Locate the cell with the specified text and output its (X, Y) center coordinate. 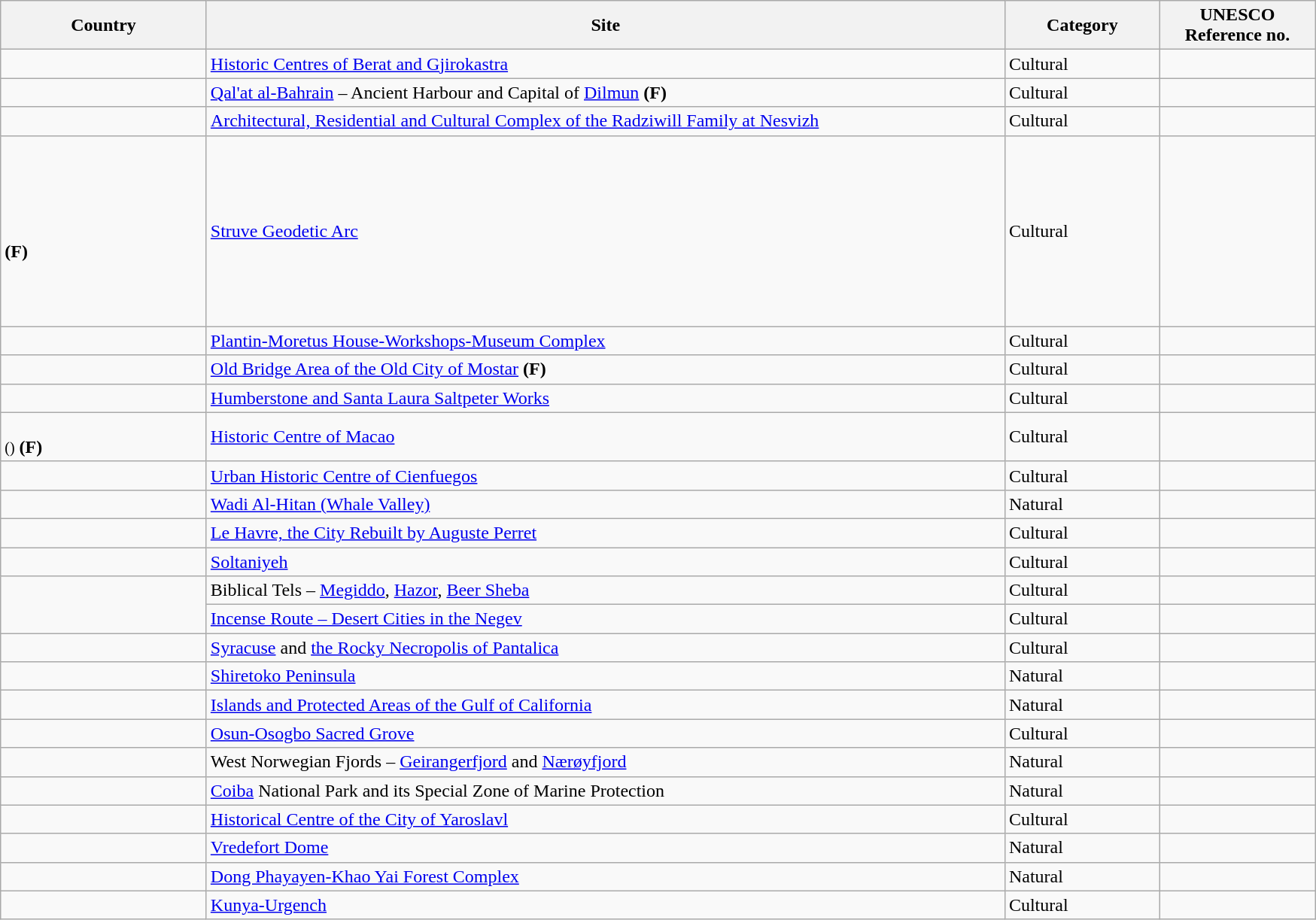
Category (1082, 26)
Humberstone and Santa Laura Saltpeter Works (605, 398)
West Norwegian Fjords – Geirangerfjord and Nærøyfjord (605, 762)
Vredefort Dome (605, 848)
Biblical Tels – Megiddo, Hazor, Beer Sheba (605, 591)
Dong Phayayen-Khao Yai Forest Complex (605, 876)
Wadi Al-Hitan (Whale Valley) (605, 504)
Islands and Protected Areas of the Gulf of California (605, 705)
(F) (104, 231)
Historic Centres of Berat and Gjirokastra (605, 64)
Urban Historic Centre of Cienfuegos (605, 475)
Shiretoko Peninsula (605, 676)
Struve Geodetic Arc (605, 231)
Incense Route – Desert Cities in the Negev (605, 619)
Soltaniyeh (605, 562)
Site (605, 26)
Architectural, Residential and Cultural Complex of the Radziwill Family at Nesvizh (605, 121)
Country (104, 26)
Qal'at al-Bahrain – Ancient Harbour and Capital of Dilmun (F) (605, 93)
Plantin-Moretus House-Workshops-Museum Complex (605, 341)
Kunya-Urgench (605, 905)
Old Bridge Area of the Old City of Mostar (F) (605, 369)
Osun-Osogbo Sacred Grove (605, 733)
UNESCOReference no. (1237, 26)
Historic Centre of Macao (605, 436)
Coiba National Park and its Special Zone of Marine Protection (605, 791)
Historical Centre of the City of Yaroslavl (605, 819)
Syracuse and the Rocky Necropolis of Pantalica (605, 648)
Le Havre, the City Rebuilt by Auguste Perret (605, 533)
() (F) (104, 436)
